Search for the cell housing the specified text and yield its (X, Y) center coordinate. 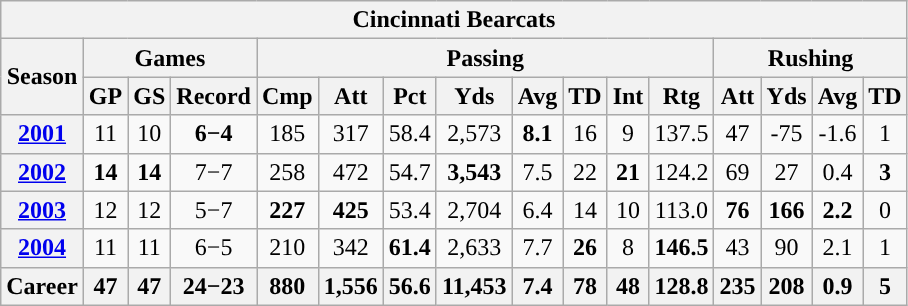
124.2 (682, 172)
16 (585, 134)
Cmp (287, 96)
2.1 (838, 248)
7.7 (538, 248)
8.1 (538, 134)
146.5 (682, 248)
54.7 (410, 172)
GP (105, 96)
166 (786, 210)
Passing (484, 58)
342 (350, 248)
0 (885, 210)
113.0 (682, 210)
880 (287, 286)
2,633 (474, 248)
3,543 (474, 172)
78 (585, 286)
43 (738, 248)
61.4 (410, 248)
GS (150, 96)
2002 (42, 172)
Rushing (810, 58)
2003 (42, 210)
27 (786, 172)
128.8 (682, 286)
-75 (786, 134)
90 (786, 248)
317 (350, 134)
185 (287, 134)
Int (628, 96)
6−4 (214, 134)
137.5 (682, 134)
1,556 (350, 286)
0.4 (838, 172)
7.5 (538, 172)
53.4 (410, 210)
3 (885, 172)
5−7 (214, 210)
2,704 (474, 210)
48 (628, 286)
8 (628, 248)
208 (786, 286)
9 (628, 134)
2.2 (838, 210)
6−5 (214, 248)
11,453 (474, 286)
Games (170, 58)
2004 (42, 248)
58.4 (410, 134)
Rtg (682, 96)
-1.6 (838, 134)
5 (885, 286)
425 (350, 210)
69 (738, 172)
Pct (410, 96)
Cincinnati Bearcats (454, 20)
210 (287, 248)
7.4 (538, 286)
0.9 (838, 286)
258 (287, 172)
227 (287, 210)
56.6 (410, 286)
6.4 (538, 210)
2001 (42, 134)
24−23 (214, 286)
Career (42, 286)
22 (585, 172)
7−7 (214, 172)
21 (628, 172)
26 (585, 248)
76 (738, 210)
Season (42, 77)
Record (214, 96)
2,573 (474, 134)
235 (738, 286)
472 (350, 172)
